Identify which cell holds the provided text, then report its (X, Y) central coordinate. 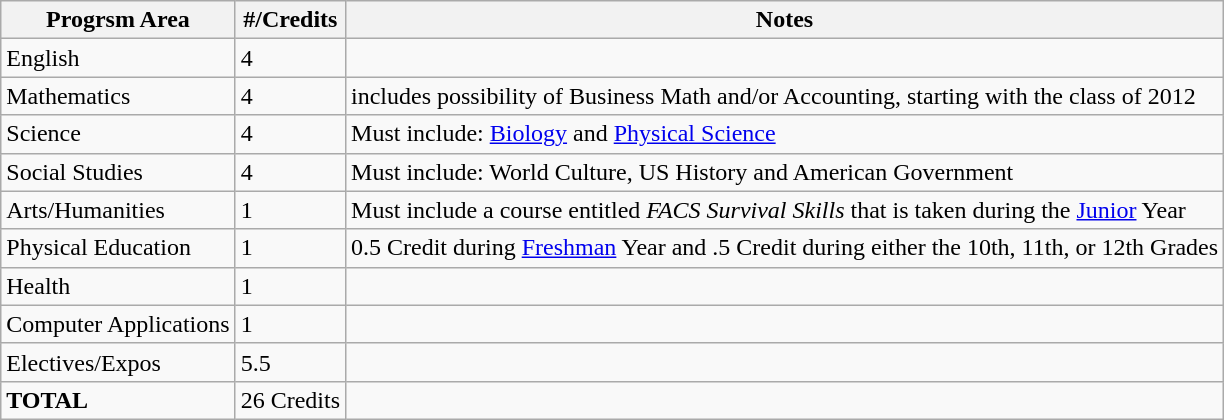
Arts/Humanities (118, 210)
includes possibility of Business Math and/or Accounting, starting with the class of 2012 (785, 96)
Progrsm Area (118, 20)
Must include a course entitled FACS Survival Skills that is taken during the Junior Year (785, 210)
Computer Applications (118, 324)
English (118, 58)
Health (118, 286)
Physical Education (118, 248)
#/Credits (290, 20)
Electives/Expos (118, 362)
Must include: World Culture, US History and American Government (785, 172)
Science (118, 134)
5.5 (290, 362)
Social Studies (118, 172)
TOTAL (118, 400)
0.5 Credit during Freshman Year and .5 Credit during either the 10th, 11th, or 12th Grades (785, 248)
Must include: Biology and Physical Science (785, 134)
Mathematics (118, 96)
Notes (785, 20)
26 Credits (290, 400)
